Locate the cell with the specified text and output its [x, y] center coordinate. 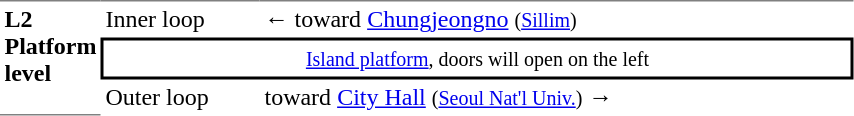
Inner loop [180, 19]
Island platform, doors will open on the left [478, 59]
L2Platform level [50, 58]
Outer loop [180, 98]
← toward Chungjeongno (Sillim) [557, 19]
toward City Hall (Seoul Nat'l Univ.) → [557, 98]
